Return the (X, Y) coordinate for the center point of the cell that contains the specified text.  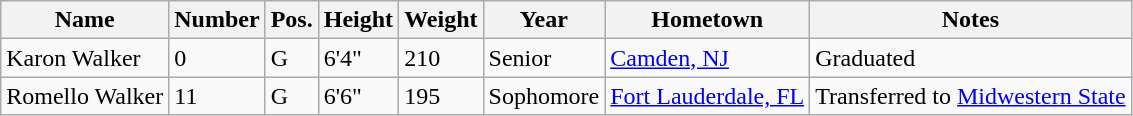
6'4" (358, 58)
Weight (441, 20)
Camden, NJ (708, 58)
Number (217, 20)
Senior (544, 58)
11 (217, 96)
Romello Walker (85, 96)
Height (358, 20)
Pos. (292, 20)
Karon Walker (85, 58)
6'6" (358, 96)
Graduated (970, 58)
Fort Lauderdale, FL (708, 96)
210 (441, 58)
Transferred to Midwestern State (970, 96)
Name (85, 20)
Sophomore (544, 96)
0 (217, 58)
195 (441, 96)
Notes (970, 20)
Hometown (708, 20)
Year (544, 20)
